Output the (X, Y) coordinate of the center of the cell containing the given text.  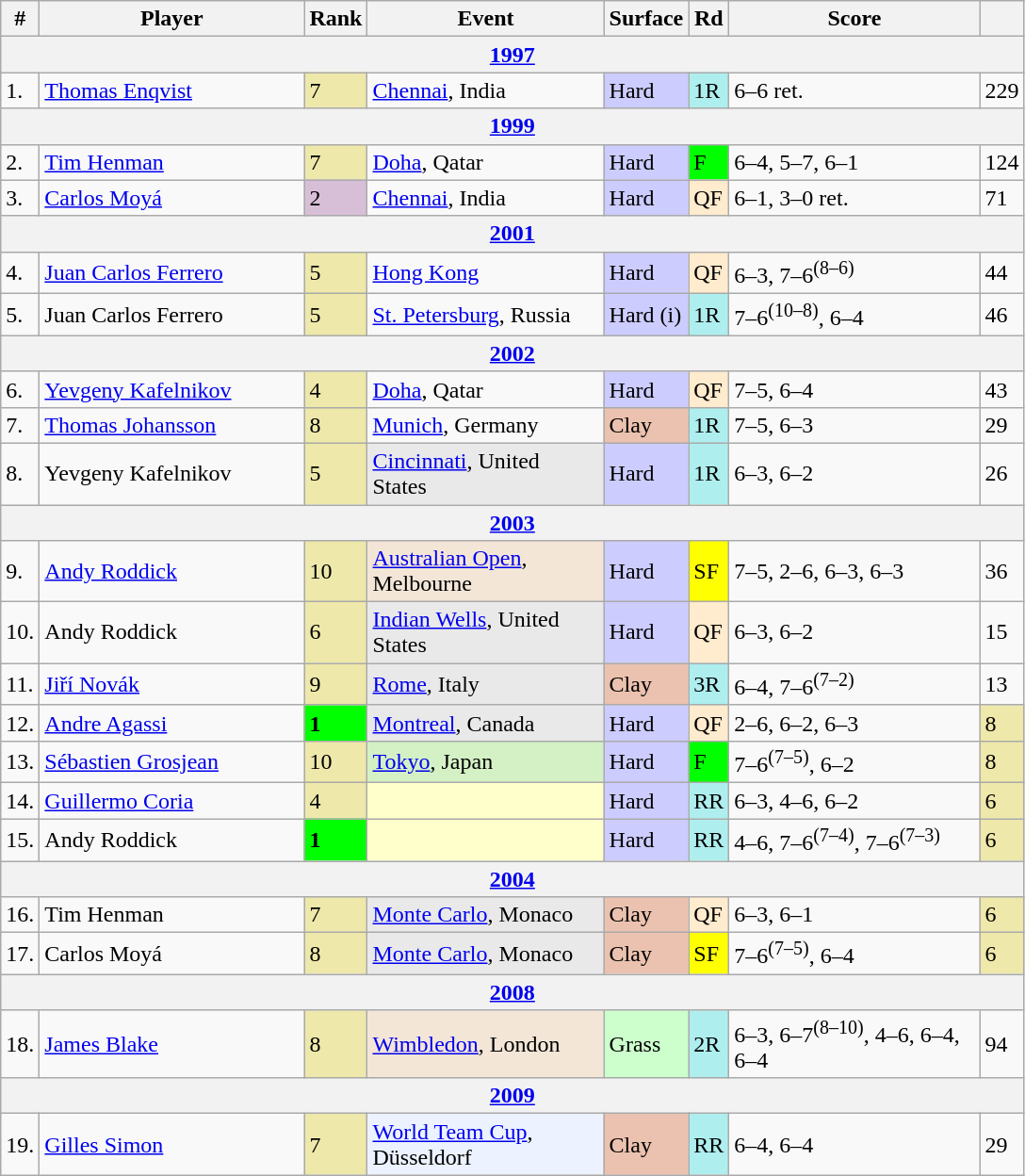
Montreal, Canada (486, 723)
2009 (512, 1096)
Cincinnati, United States (486, 473)
6–4, 7–6(7–2) (854, 684)
Rd (708, 19)
7–5, 2–6, 6–3, 6–3 (854, 571)
11. (21, 684)
Rome, Italy (486, 684)
7–5, 6–3 (854, 425)
7–5, 6–4 (854, 389)
15 (1002, 633)
Guillermo Coria (171, 801)
19. (21, 1144)
229 (1002, 90)
4. (21, 273)
44 (1002, 273)
2003 (512, 523)
6–4, 6–4 (854, 1144)
2001 (512, 234)
1. (21, 90)
World Team Cup, Düsseldorf (486, 1144)
13 (1002, 684)
Score (854, 19)
Andre Agassi (171, 723)
71 (1002, 198)
Indian Wells, United States (486, 633)
Thomas Enqvist (171, 90)
6–3, 4–6, 6–2 (854, 801)
Australian Open, Melbourne (486, 571)
Thomas Johansson (171, 425)
7. (21, 425)
124 (1002, 162)
Event (486, 19)
Hard (i) (646, 315)
6–1, 3–0 ret. (854, 198)
6–3, 6–1 (854, 915)
94 (1002, 1044)
Munich, Germany (486, 425)
St. Petersburg, Russia (486, 315)
2008 (512, 992)
Gilles Simon (171, 1144)
3. (21, 198)
12. (21, 723)
Wimbledon, London (486, 1044)
2R (708, 1044)
Player (171, 19)
15. (21, 841)
Grass (646, 1044)
26 (1002, 473)
4–6, 7–6(7–4), 7–6(7–3) (854, 841)
Hong Kong (486, 273)
13. (21, 761)
Surface (646, 19)
8. (21, 473)
1999 (512, 126)
2004 (512, 879)
14. (21, 801)
6–3, 7–6(8–6) (854, 273)
2. (21, 162)
43 (1002, 389)
3R (708, 684)
17. (21, 954)
# (21, 19)
7–6(7–5), 6–4 (854, 954)
7–6(10–8), 6–4 (854, 315)
16. (21, 915)
10. (21, 633)
9. (21, 571)
6–4, 5–7, 6–1 (854, 162)
5. (21, 315)
2 (335, 198)
Sébastien Grosjean (171, 761)
18. (21, 1044)
James Blake (171, 1044)
6–3, 6–7(8–10), 4–6, 6–4, 6–4 (854, 1044)
2002 (512, 353)
36 (1002, 571)
6–6 ret. (854, 90)
7–6(7–5), 6–2 (854, 761)
Tokyo, Japan (486, 761)
Rank (335, 19)
1997 (512, 55)
2–6, 6–2, 6–3 (854, 723)
6. (21, 389)
9 (335, 684)
Jiří Novák (171, 684)
46 (1002, 315)
